Detect which cell encompasses the target text, then output its [X, Y] center coordinate. 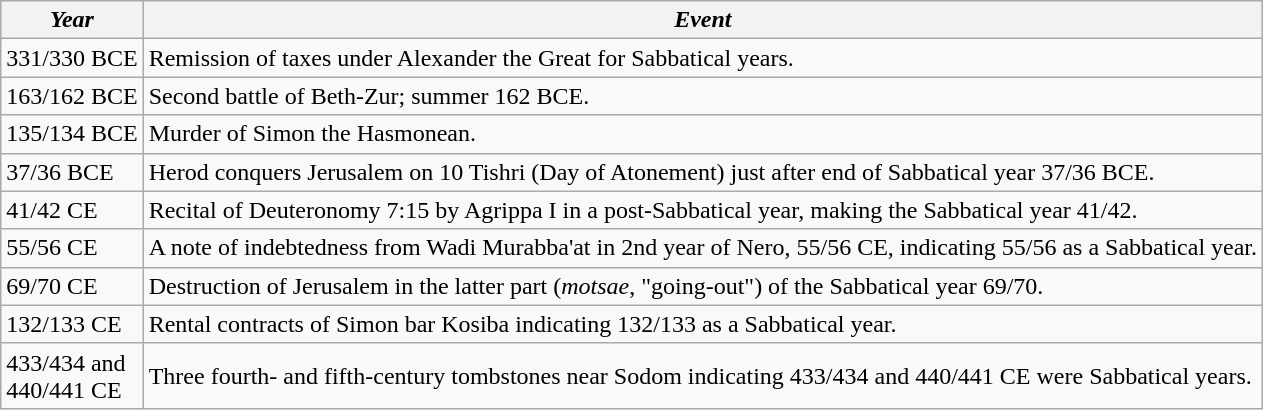
55/56 CE [72, 248]
433/434 and440/441 CE [72, 376]
Second battle of Beth-Zur; summer 162 BCE. [702, 96]
Murder of Simon the Hasmonean. [702, 134]
Herod conquers Jerusalem on 10 Tishri (Day of Atonement) just after end of Sabbatical year 37/36 BCE. [702, 172]
132/133 CE [72, 324]
Three fourth- and fifth-century tombstones near Sodom indicating 433/434 and 440/441 CE were Sabbatical years. [702, 376]
37/36 BCE [72, 172]
Recital of Deuteronomy 7:15 by Agrippa I in a post-Sabbatical year, making the Sabbatical year 41/42. [702, 210]
41/42 CE [72, 210]
Destruction of Jerusalem in the latter part (motsae, "going-out") of the Sabbatical year 69/70. [702, 286]
135/134 BCE [72, 134]
A note of indebtedness from Wadi Murabba'at in 2nd year of Nero, 55/56 CE, indicating 55/56 as a Sabbatical year. [702, 248]
Rental contracts of Simon bar Kosiba indicating 132/133 as a Sabbatical year. [702, 324]
69/70 CE [72, 286]
331/330 BCE [72, 58]
Remission of taxes under Alexander the Great for Sabbatical years. [702, 58]
Year [72, 20]
Event [702, 20]
163/162 BCE [72, 96]
